Extract the [X, Y] coordinate from the center of the cell holding the provided text.  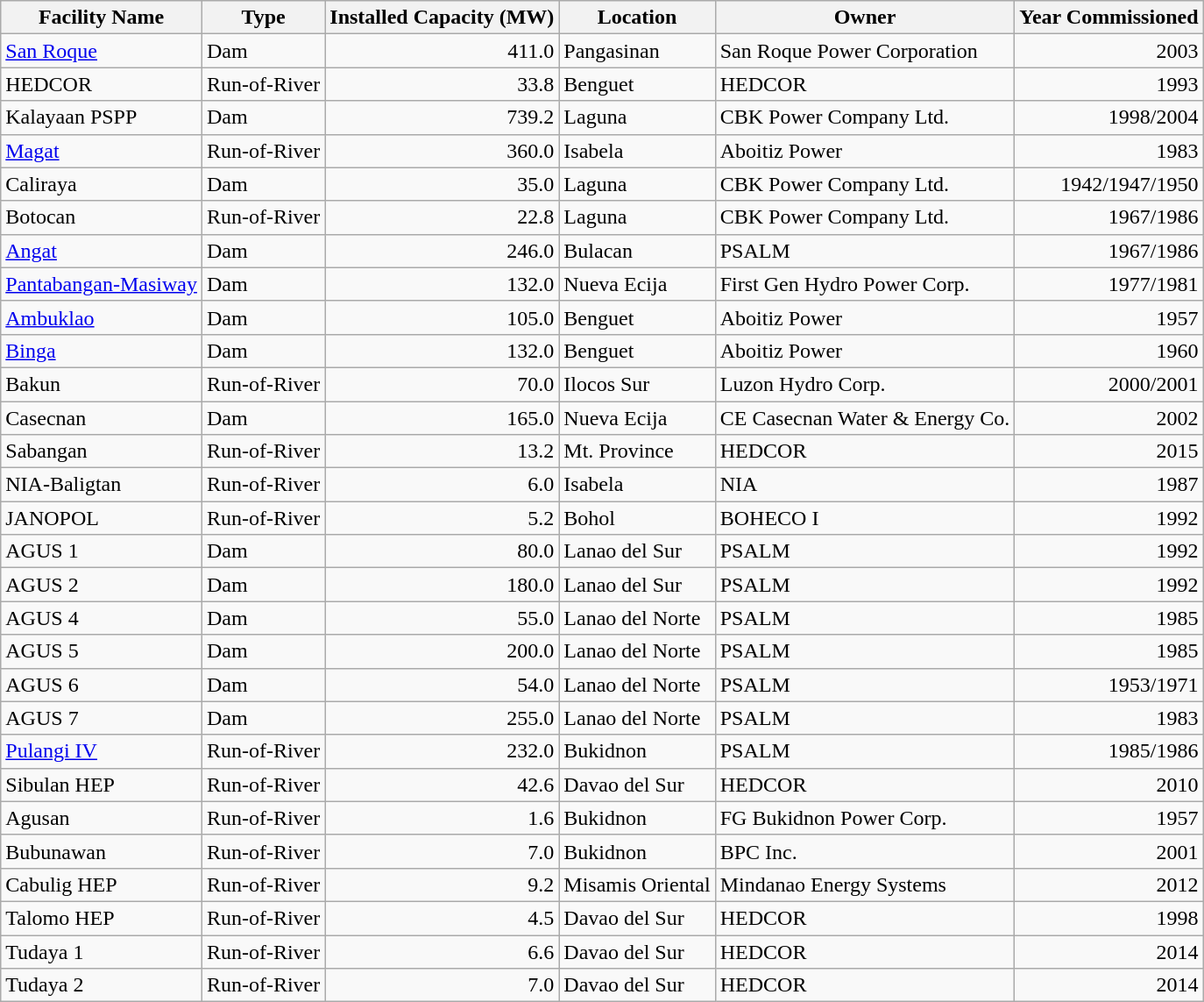
255.0 [442, 718]
1960 [1109, 351]
Bubunawan [102, 851]
2003 [1109, 51]
Installed Capacity (MW) [442, 18]
San Roque [102, 51]
Ambuklao [102, 317]
BPC Inc. [865, 851]
Mt. Province [637, 451]
180.0 [442, 585]
1985/1986 [1109, 751]
Sabangan [102, 451]
6.6 [442, 951]
70.0 [442, 384]
1998 [1109, 918]
JANOPOL [102, 518]
Tudaya 2 [102, 985]
AGUS 1 [102, 551]
AGUS 4 [102, 618]
1998/2004 [1109, 117]
Owner [865, 18]
Type [263, 18]
Caliraya [102, 184]
FG Bukidnon Power Corp. [865, 818]
San Roque Power Corporation [865, 51]
NIA [865, 485]
AGUS 2 [102, 585]
80.0 [442, 551]
First Gen Hydro Power Corp. [865, 284]
246.0 [442, 251]
Cabulig HEP [102, 885]
Pantabangan-Masiway [102, 284]
Sibulan HEP [102, 785]
1.6 [442, 818]
360.0 [442, 151]
2002 [1109, 418]
Bakun [102, 384]
200.0 [442, 651]
5.2 [442, 518]
AGUS 6 [102, 685]
1977/1981 [1109, 284]
Bulacan [637, 251]
165.0 [442, 418]
Misamis Oriental [637, 885]
Agusan [102, 818]
Location [637, 18]
CE Casecnan Water & Energy Co. [865, 418]
1987 [1109, 485]
2015 [1109, 451]
411.0 [442, 51]
BOHECO I [865, 518]
Bohol [637, 518]
232.0 [442, 751]
Tudaya 1 [102, 951]
Pangasinan [637, 51]
2010 [1109, 785]
2012 [1109, 885]
NIA-Baligtan [102, 485]
Talomo HEP [102, 918]
105.0 [442, 317]
35.0 [442, 184]
Casecnan [102, 418]
AGUS 7 [102, 718]
AGUS 5 [102, 651]
Botocan [102, 217]
55.0 [442, 618]
1942/1947/1950 [1109, 184]
Ilocos Sur [637, 384]
739.2 [442, 117]
22.8 [442, 217]
9.2 [442, 885]
Magat [102, 151]
Mindanao Energy Systems [865, 885]
6.0 [442, 485]
Facility Name [102, 18]
54.0 [442, 685]
2000/2001 [1109, 384]
Kalayaan PSPP [102, 117]
Binga [102, 351]
13.2 [442, 451]
1953/1971 [1109, 685]
Luzon Hydro Corp. [865, 384]
Year Commissioned [1109, 18]
2001 [1109, 851]
33.8 [442, 84]
1993 [1109, 84]
42.6 [442, 785]
Angat [102, 251]
4.5 [442, 918]
Pulangi IV [102, 751]
